Locate the cell with the specified text and output its [X, Y] center coordinate. 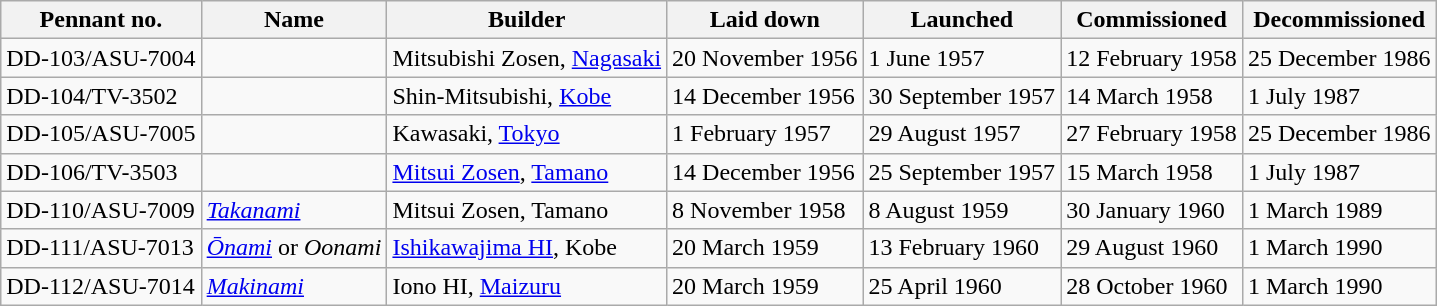
Makinami [294, 286]
13 February 1960 [962, 248]
DD-111/ASU-7013 [101, 248]
15 March 1958 [1152, 172]
Decommissioned [1339, 20]
1 March 1989 [1339, 210]
Ishikawajima HI, Kobe [527, 248]
Ōnami or Oonami [294, 248]
1 June 1957 [962, 58]
Takanami [294, 210]
Commissioned [1152, 20]
25 April 1960 [962, 286]
Laid down [765, 20]
25 September 1957 [962, 172]
12 February 1958 [1152, 58]
DD-103/ASU-7004 [101, 58]
30 September 1957 [962, 96]
Kawasaki, Tokyo [527, 134]
27 February 1958 [1152, 134]
14 March 1958 [1152, 96]
1 February 1957 [765, 134]
DD-106/TV-3503 [101, 172]
30 January 1960 [1152, 210]
Pennant no. [101, 20]
Name [294, 20]
8 November 1958 [765, 210]
29 August 1960 [1152, 248]
Shin-Mitsubishi, Kobe [527, 96]
20 November 1956 [765, 58]
Launched [962, 20]
29 August 1957 [962, 134]
8 August 1959 [962, 210]
DD-112/ASU-7014 [101, 286]
DD-110/ASU-7009 [101, 210]
28 October 1960 [1152, 286]
DD-104/TV-3502 [101, 96]
Mitsubishi Zosen, Nagasaki [527, 58]
Builder [527, 20]
DD-105/ASU-7005 [101, 134]
Iono HI, Maizuru [527, 286]
